Capture the cell that displays the provided text and extract its (X, Y) central coordinate. 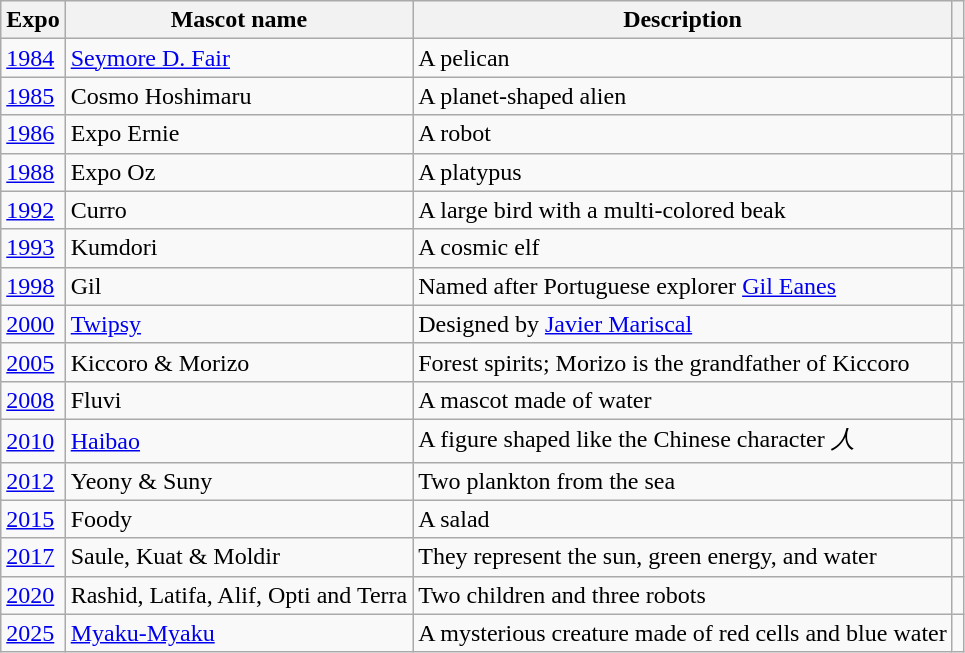
A salad (683, 519)
Designed by Javier Mariscal (683, 324)
Description (683, 20)
A pelican (683, 58)
Saule, Kuat & Moldir (239, 557)
Named after Portuguese explorer Gil Eanes (683, 286)
1992 (33, 210)
A planet-shaped alien (683, 96)
2015 (33, 519)
A robot (683, 134)
They represent the sun, green energy, and water (683, 557)
2025 (33, 633)
Rashid, Latifa, Alif, Opti and Terra (239, 595)
2012 (33, 481)
A cosmic elf (683, 248)
A large bird with a multi-colored beak (683, 210)
Haibao (239, 440)
Curro (239, 210)
1988 (33, 172)
Mascot name (239, 20)
Yeony & Suny (239, 481)
1985 (33, 96)
2010 (33, 440)
2000 (33, 324)
A figure shaped like the Chinese character 人 (683, 440)
Expo (33, 20)
1984 (33, 58)
Kiccoro & Morizo (239, 362)
2005 (33, 362)
Fluvi (239, 400)
A mascot made of water (683, 400)
Twipsy (239, 324)
Expo Ernie (239, 134)
Two plankton from the sea (683, 481)
Foody (239, 519)
Myaku-Myaku (239, 633)
A platypus (683, 172)
A mysterious creature made of red cells and blue water (683, 633)
Kumdori (239, 248)
Seymore D. Fair (239, 58)
Forest spirits; Morizo is the grandfather of Kiccoro (683, 362)
Cosmo Hoshimaru (239, 96)
1986 (33, 134)
2017 (33, 557)
Expo Oz (239, 172)
1998 (33, 286)
Gil (239, 286)
2008 (33, 400)
1993 (33, 248)
2020 (33, 595)
Two children and three robots (683, 595)
